Return (x, y) of the center of cell containing provided text 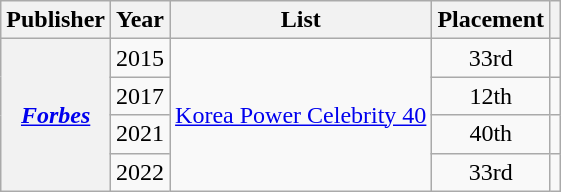
List (301, 20)
2017 (140, 96)
2021 (140, 134)
2022 (140, 172)
Placement (491, 20)
Publisher (56, 20)
40th (491, 134)
Korea Power Celebrity 40 (301, 115)
Forbes (56, 115)
Year (140, 20)
12th (491, 96)
2015 (140, 58)
